Provide the [x, y] coordinate of the cell's center where the given text is located.  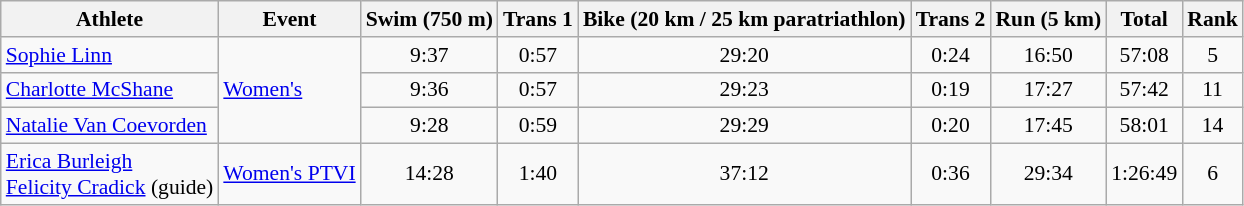
Bike (20 km / 25 km paratriathlon) [744, 19]
14 [1212, 126]
Event [289, 19]
57:42 [1144, 90]
0:24 [951, 55]
Swim (750 m) [430, 19]
Natalie Van Coevorden [110, 126]
9:37 [430, 55]
Erica Burleigh Felicity Cradick (guide) [110, 174]
Women's PTVI [289, 174]
1:40 [538, 174]
57:08 [1144, 55]
Trans 2 [951, 19]
17:45 [1048, 126]
58:01 [1144, 126]
16:50 [1048, 55]
0:59 [538, 126]
9:28 [430, 126]
11 [1212, 90]
14:28 [430, 174]
Athlete [110, 19]
0:20 [951, 126]
0:19 [951, 90]
Charlotte McShane [110, 90]
29:23 [744, 90]
5 [1212, 55]
Women's [289, 90]
29:20 [744, 55]
37:12 [744, 174]
Rank [1212, 19]
Trans 1 [538, 19]
Run (5 km) [1048, 19]
0:36 [951, 174]
1:26:49 [1144, 174]
29:34 [1048, 174]
29:29 [744, 126]
9:36 [430, 90]
Total [1144, 19]
6 [1212, 174]
Sophie Linn [110, 55]
17:27 [1048, 90]
